Output the (X, Y) coordinate of the center of the cell containing the given text.  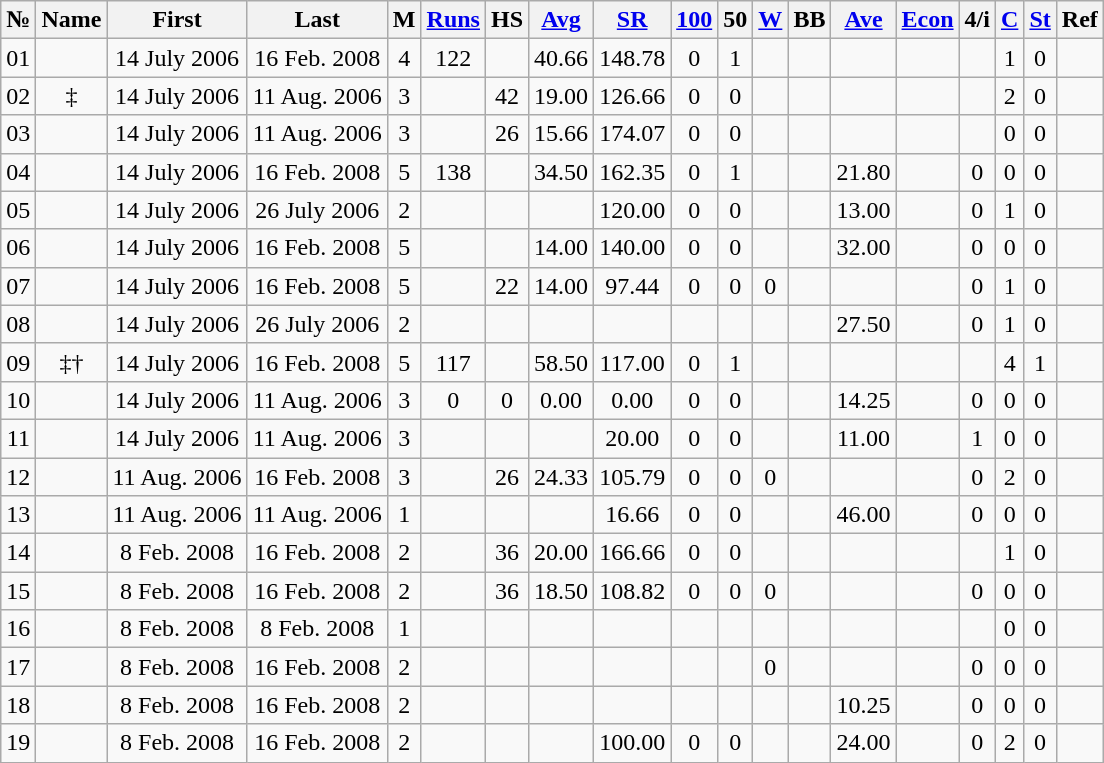
14 (18, 553)
174.07 (632, 134)
140.00 (632, 248)
01 (18, 58)
120.00 (632, 210)
18 (18, 705)
58.50 (562, 362)
138 (453, 172)
21.80 (864, 172)
03 (18, 134)
10.25 (864, 705)
Runs (453, 20)
16.66 (632, 515)
№ (18, 20)
Avg (562, 20)
166.66 (632, 553)
SR (632, 20)
‡† (72, 362)
24.33 (562, 477)
09 (18, 362)
108.82 (632, 591)
40.66 (562, 58)
22 (506, 286)
19.00 (562, 96)
105.79 (632, 477)
42 (506, 96)
BB (810, 20)
St (1040, 20)
18.50 (562, 591)
162.35 (632, 172)
‡ (72, 96)
100.00 (632, 743)
06 (18, 248)
12 (18, 477)
126.66 (632, 96)
148.78 (632, 58)
10 (18, 400)
11.00 (864, 438)
W (770, 20)
97.44 (632, 286)
13.00 (864, 210)
19 (18, 743)
13 (18, 515)
100 (694, 20)
15 (18, 591)
27.50 (864, 324)
34.50 (562, 172)
50 (736, 20)
117.00 (632, 362)
11 (18, 438)
32.00 (864, 248)
HS (506, 20)
Name (72, 20)
14.25 (864, 400)
M (404, 20)
02 (18, 96)
C (1009, 20)
04 (18, 172)
08 (18, 324)
17 (18, 667)
117 (453, 362)
07 (18, 286)
15.66 (562, 134)
46.00 (864, 515)
4/i (977, 20)
122 (453, 58)
Econ (928, 20)
Last (317, 20)
First (177, 20)
Ave (864, 20)
24.00 (864, 743)
16 (18, 629)
05 (18, 210)
Ref (1080, 20)
